From the cell containing the given text, extract its center point as [X, Y] coordinate. 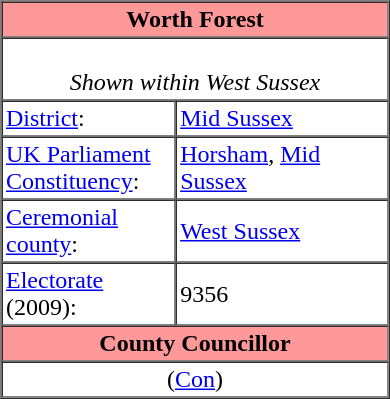
District: [89, 118]
UK Parliament Constituency: [89, 168]
County Councillor [196, 344]
Mid Sussex [282, 118]
Ceremonial county: [89, 232]
West Sussex [282, 232]
Electorate (2009): [89, 294]
Horsham, Mid Sussex [282, 168]
9356 [282, 294]
Worth Forest [196, 20]
(Con) [196, 380]
Shown within West Sussex [196, 70]
